Return the [x, y] coordinate for the center point of the cell that contains the specified text.  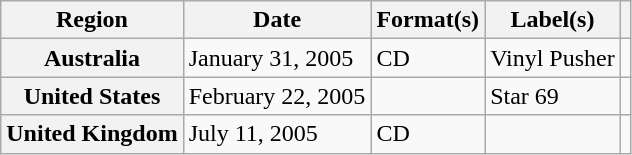
Star 69 [553, 96]
February 22, 2005 [277, 96]
Region [92, 20]
United Kingdom [92, 134]
Date [277, 20]
Australia [92, 58]
United States [92, 96]
January 31, 2005 [277, 58]
Label(s) [553, 20]
July 11, 2005 [277, 134]
Format(s) [428, 20]
Vinyl Pusher [553, 58]
